Determine the (x, y) coordinate at the center of the cell enclosing the given text.  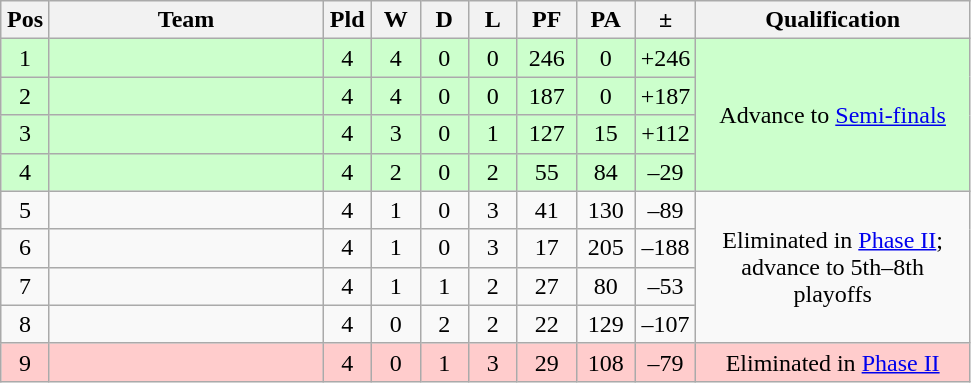
80 (606, 286)
W (396, 20)
Team (186, 20)
Qualification (833, 20)
84 (606, 172)
Advance to Semi-finals (833, 115)
Eliminated in Phase II; advance to 5th–8th playoffs (833, 267)
5 (26, 210)
6 (26, 248)
D (444, 20)
187 (546, 96)
27 (546, 286)
17 (546, 248)
Eliminated in Phase II (833, 362)
55 (546, 172)
–107 (666, 324)
8 (26, 324)
+112 (666, 134)
L (494, 20)
± (666, 20)
9 (26, 362)
PA (606, 20)
127 (546, 134)
+246 (666, 58)
29 (546, 362)
205 (606, 248)
41 (546, 210)
129 (606, 324)
7 (26, 286)
PF (546, 20)
–53 (666, 286)
108 (606, 362)
–188 (666, 248)
Pld (348, 20)
15 (606, 134)
Pos (26, 20)
130 (606, 210)
–79 (666, 362)
22 (546, 324)
–89 (666, 210)
246 (546, 58)
–29 (666, 172)
+187 (666, 96)
